For the text-containing cell, return its midpoint in (X, Y) coordinate format. 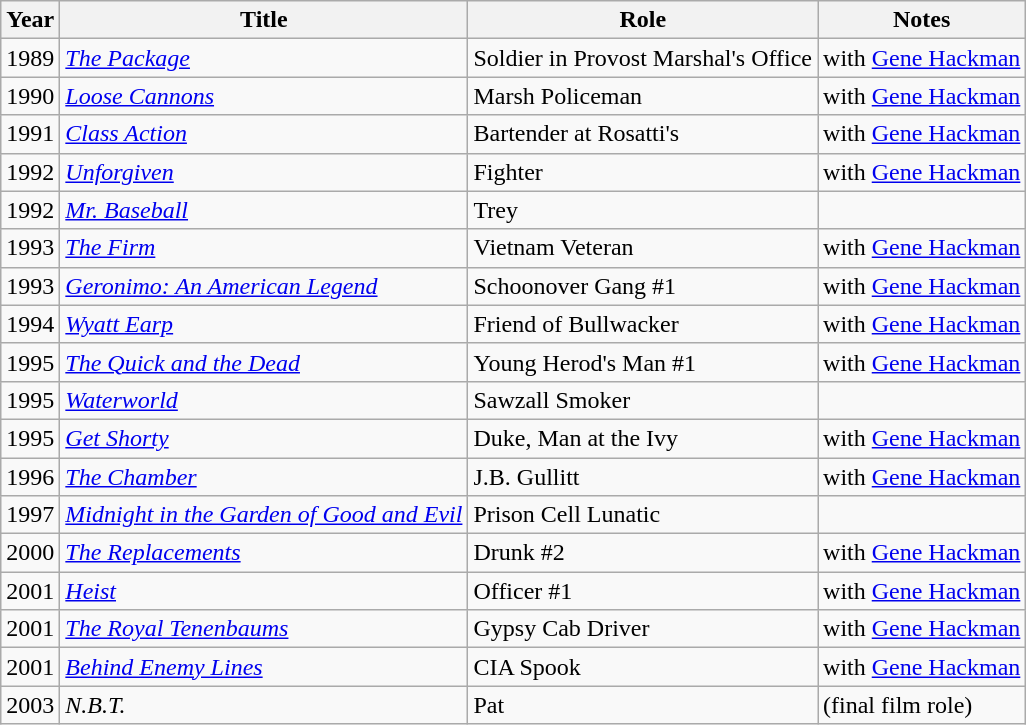
Schoonover Gang #1 (643, 286)
Midnight in the Garden of Good and Evil (264, 515)
Title (264, 20)
Role (643, 20)
Officer #1 (643, 591)
1997 (30, 515)
1991 (30, 134)
Soldier in Provost Marshal's Office (643, 58)
Behind Enemy Lines (264, 667)
(final film role) (922, 705)
Gypsy Cab Driver (643, 629)
Pat (643, 705)
The Royal Tenenbaums (264, 629)
Prison Cell Lunatic (643, 515)
Young Herod's Man #1 (643, 362)
Wyatt Earp (264, 324)
1990 (30, 96)
Vietnam Veteran (643, 248)
Class Action (264, 134)
Year (30, 20)
Sawzall Smoker (643, 400)
1989 (30, 58)
2003 (30, 705)
Get Shorty (264, 438)
Heist (264, 591)
Bartender at Rosatti's (643, 134)
The Chamber (264, 477)
Unforgiven (264, 172)
Mr. Baseball (264, 210)
Drunk #2 (643, 553)
N.B.T. (264, 705)
The Replacements (264, 553)
J.B. Gullitt (643, 477)
The Quick and the Dead (264, 362)
CIA Spook (643, 667)
Loose Cannons (264, 96)
The Package (264, 58)
Friend of Bullwacker (643, 324)
Fighter (643, 172)
2000 (30, 553)
1996 (30, 477)
Waterworld (264, 400)
Trey (643, 210)
Marsh Policeman (643, 96)
1994 (30, 324)
Notes (922, 20)
Duke, Man at the Ivy (643, 438)
Geronimo: An American Legend (264, 286)
The Firm (264, 248)
